Provide the [X, Y] coordinate of the cell's center where the given text is located.  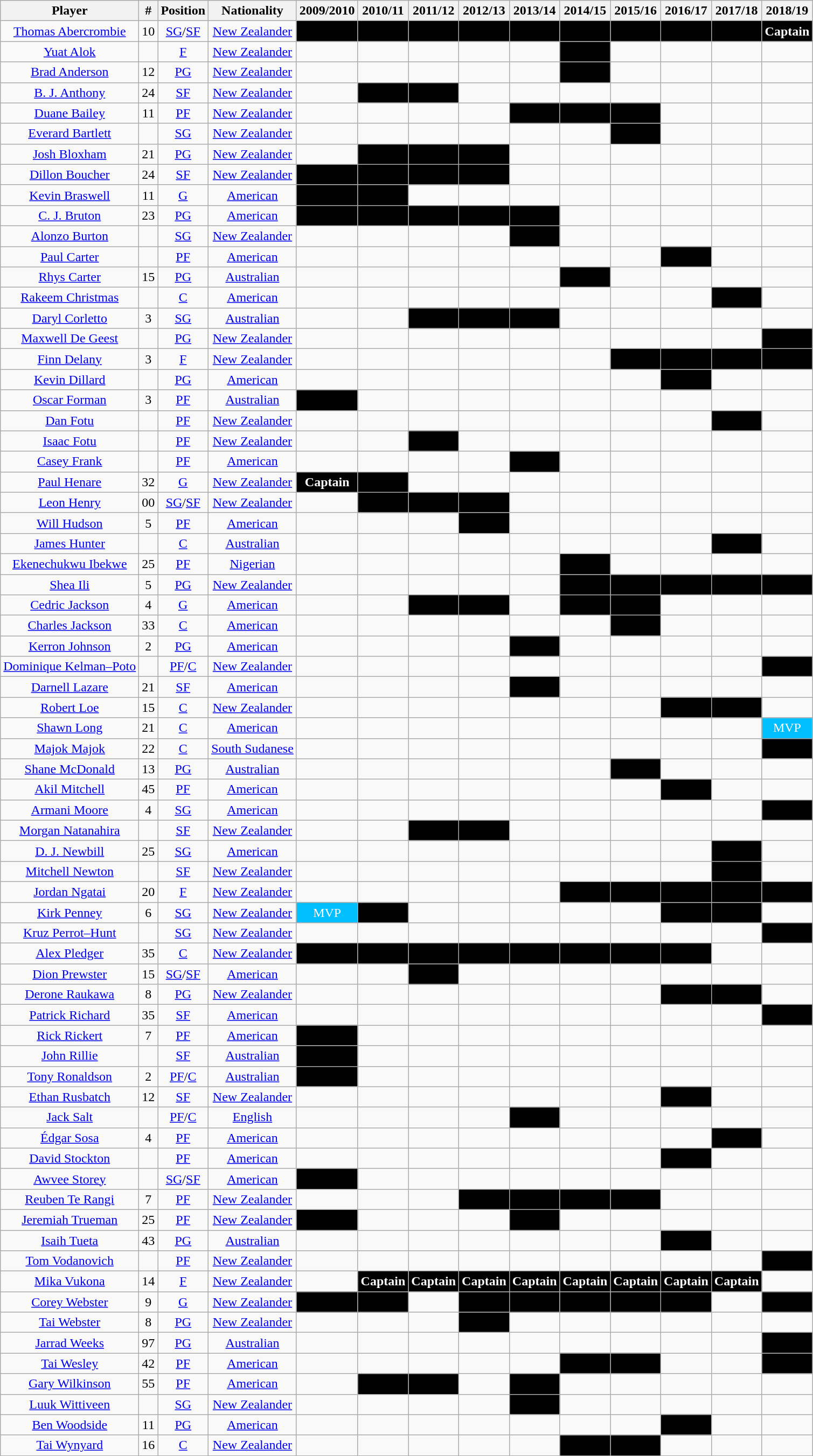
2011/12 [434, 11]
Dillon Boucher [70, 174]
Tai Wynyard [70, 1445]
Tom Vodanovich [70, 1261]
2012/13 [484, 11]
2010/11 [383, 11]
D. J. Newbill [70, 851]
2009/2010 [327, 11]
Brad Anderson [70, 72]
45 [149, 789]
Position [183, 11]
Dion Prewster [70, 974]
Dominique Kelman–Poto [70, 667]
Kerron Johnson [70, 646]
# [149, 11]
Thomas Abercrombie [70, 31]
Charles Jackson [70, 626]
22 [149, 748]
Ben Woodside [70, 1425]
Patrick Richard [70, 1015]
Ekenechukwu Ibekwe [70, 564]
55 [149, 1384]
2014/15 [585, 11]
Ethan Rusbatch [70, 1097]
Jack Salt [70, 1117]
Tai Webster [70, 1322]
John Rillie [70, 1056]
Rhys Carter [70, 277]
Finn Delany [70, 359]
Majok Majok [70, 748]
Yuat Alok [70, 52]
Tai Wesley [70, 1363]
Édgar Sosa [70, 1138]
B. J. Anthony [70, 93]
43 [149, 1240]
Paul Carter [70, 257]
Corey Webster [70, 1302]
Paul Henare [70, 482]
Nationality [253, 11]
Alex Pledger [70, 954]
6 [149, 913]
Jeremiah Trueman [70, 1220]
Kirk Penney [70, 913]
Rick Rickert [70, 1035]
Gary Wilkinson [70, 1384]
Derone Raukawa [70, 995]
Leon Henry [70, 502]
Maxwell De Geest [70, 339]
Shawn Long [70, 728]
Alonzo Burton [70, 236]
Duane Bailey [70, 113]
14 [149, 1282]
16 [149, 1445]
South Sudanese [253, 748]
Isaih Tueta [70, 1240]
Shane McDonald [70, 769]
2018/19 [787, 11]
Everard Bartlett [70, 134]
97 [149, 1343]
Kevin Dillard [70, 380]
9 [149, 1302]
James Hunter [70, 543]
Jarrad Weeks [70, 1343]
Josh Bloxham [70, 154]
English [253, 1117]
Oscar Forman [70, 400]
33 [149, 626]
Cedric Jackson [70, 605]
20 [149, 892]
Darnell Lazare [70, 687]
2013/14 [534, 11]
Kevin Braswell [70, 195]
Casey Frank [70, 461]
23 [149, 215]
32 [149, 482]
2015/16 [636, 11]
Nigerian [253, 564]
42 [149, 1363]
Dan Fotu [70, 421]
2017/18 [736, 11]
Robert Loe [70, 708]
Mitchell Newton [70, 871]
Armani Moore [70, 810]
Daryl Corletto [70, 318]
Kruz Perrot–Hunt [70, 933]
C. J. Bruton [70, 215]
Reuben Te Rangi [70, 1199]
Morgan Natanahira [70, 830]
10 [149, 31]
13 [149, 769]
Rakeem Christmas [70, 298]
Akil Mitchell [70, 789]
David Stockton [70, 1158]
Mika Vukona [70, 1282]
2016/17 [686, 11]
Awvee Storey [70, 1179]
Isaac Fotu [70, 441]
Shea Ili [70, 584]
Jordan Ngatai [70, 892]
00 [149, 502]
Will Hudson [70, 523]
Luuk Wittiveen [70, 1404]
Tony Ronaldson [70, 1076]
